Find where the given text appears and provide that cell's center as (X, Y) coordinate. 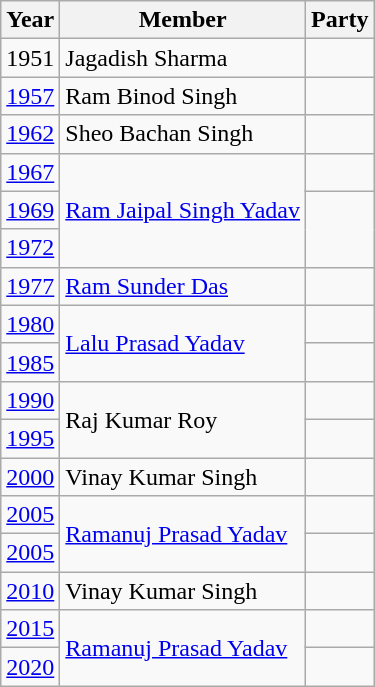
Lalu Prasad Yadav (183, 343)
1990 (30, 400)
1977 (30, 286)
Member (183, 20)
Sheo Bachan Singh (183, 134)
1967 (30, 172)
Ram Jaipal Singh Yadav (183, 210)
1980 (30, 324)
2020 (30, 667)
2010 (30, 591)
2000 (30, 477)
1951 (30, 58)
1985 (30, 362)
Ram Sunder Das (183, 286)
Ram Binod Singh (183, 96)
2015 (30, 629)
Year (30, 20)
1969 (30, 210)
Jagadish Sharma (183, 58)
Raj Kumar Roy (183, 419)
1962 (30, 134)
Party (340, 20)
1995 (30, 438)
1972 (30, 248)
1957 (30, 96)
